Extract the (X, Y) coordinate from the center of the cell holding the provided text.  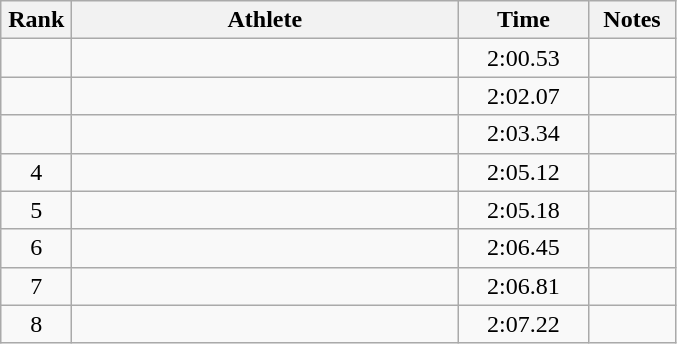
7 (36, 286)
4 (36, 172)
2:07.22 (524, 324)
Time (524, 20)
8 (36, 324)
Rank (36, 20)
6 (36, 248)
5 (36, 210)
2:03.34 (524, 134)
Notes (632, 20)
2:02.07 (524, 96)
2:00.53 (524, 58)
2:05.12 (524, 172)
2:05.18 (524, 210)
2:06.81 (524, 286)
2:06.45 (524, 248)
Athlete (265, 20)
